Scan for the cell matching the given text and deliver its [x, y] coordinate at center. 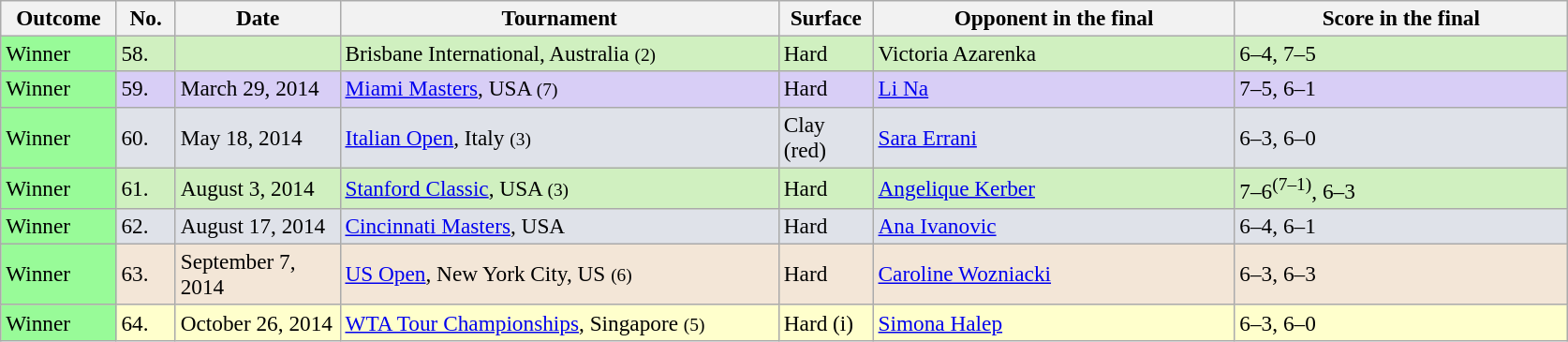
Caroline Wozniacki [1054, 274]
No. [146, 18]
Sara Errani [1054, 137]
61. [146, 187]
Angelique Kerber [1054, 187]
September 7, 2014 [258, 274]
Surface [826, 18]
Simona Halep [1054, 322]
Score in the final [1401, 18]
Miami Masters, USA (7) [559, 89]
6–3, 6–3 [1401, 274]
59. [146, 89]
Date [258, 18]
Stanford Classic, USA (3) [559, 187]
May 18, 2014 [258, 137]
August 3, 2014 [258, 187]
Hard (i) [826, 322]
60. [146, 137]
6–4, 7–5 [1401, 53]
Ana Ivanovic [1054, 226]
March 29, 2014 [258, 89]
Clay (red) [826, 137]
64. [146, 322]
Cincinnati Masters, USA [559, 226]
Brisbane International, Australia (2) [559, 53]
Outcome [58, 18]
Li Na [1054, 89]
63. [146, 274]
US Open, New York City, US (6) [559, 274]
58. [146, 53]
Victoria Azarenka [1054, 53]
7–5, 6–1 [1401, 89]
6–4, 6–1 [1401, 226]
Tournament [559, 18]
7–6(7–1), 6–3 [1401, 187]
August 17, 2014 [258, 226]
Italian Open, Italy (3) [559, 137]
October 26, 2014 [258, 322]
WTA Tour Championships, Singapore (5) [559, 322]
62. [146, 226]
Opponent in the final [1054, 18]
